Scan for the cell matching the given text and deliver its (x, y) coordinate at center. 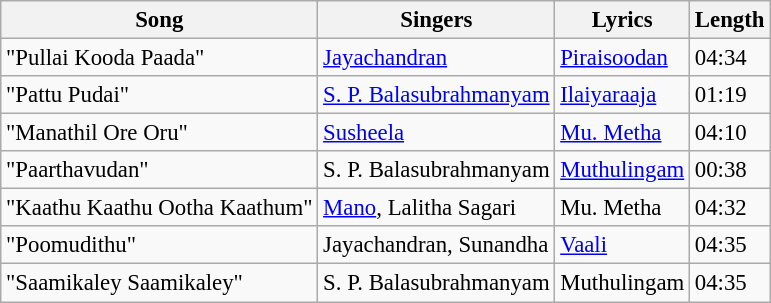
04:10 (730, 133)
"Paarthavudan" (160, 170)
Lyrics (622, 20)
"Pullai Kooda Paada" (160, 58)
Ilaiyaraaja (622, 95)
Vaali (622, 245)
Song (160, 20)
00:38 (730, 170)
"Kaathu Kaathu Ootha Kaathum" (160, 208)
04:32 (730, 208)
Singers (436, 20)
Susheela (436, 133)
"Saamikaley Saamikaley" (160, 283)
Length (730, 20)
Mano, Lalitha Sagari (436, 208)
"Poomudithu" (160, 245)
Jayachandran (436, 58)
04:34 (730, 58)
Piraisoodan (622, 58)
"Manathil Ore Oru" (160, 133)
Jayachandran, Sunandha (436, 245)
01:19 (730, 95)
"Pattu Pudai" (160, 95)
